Extract the [X, Y] coordinate from the center of the cell holding the provided text.  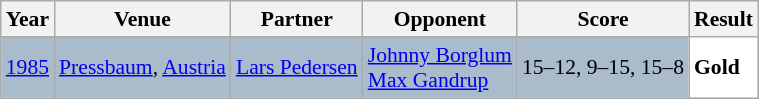
Result [724, 19]
Year [28, 19]
Gold [724, 68]
Johnny Borglum Max Gandrup [440, 68]
Pressbaum, Austria [142, 68]
Lars Pedersen [297, 68]
Score [603, 19]
Partner [297, 19]
Venue [142, 19]
15–12, 9–15, 15–8 [603, 68]
1985 [28, 68]
Opponent [440, 19]
